Output the [X, Y] coordinate of the center of the cell containing the given text.  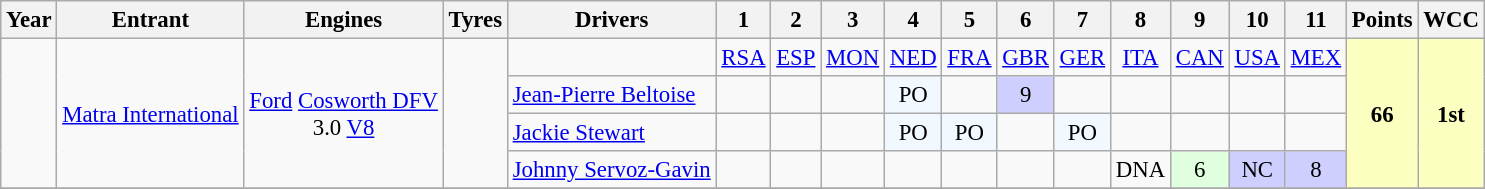
DNA [1140, 170]
GBR [1026, 58]
Drivers [612, 20]
7 [1082, 20]
Entrant [150, 20]
Johnny Servoz-Gavin [612, 170]
Year [29, 20]
MON [853, 58]
USA [1257, 58]
Jackie Stewart [612, 133]
GER [1082, 58]
Points [1382, 20]
NED [914, 58]
2 [796, 20]
Matra International [150, 114]
66 [1382, 114]
CAN [1200, 58]
5 [970, 20]
1st [1451, 114]
WCC [1451, 20]
ITA [1140, 58]
3 [853, 20]
1 [744, 20]
RSA [744, 58]
FRA [970, 58]
NC [1257, 170]
10 [1257, 20]
Jean-Pierre Beltoise [612, 95]
Ford Cosworth DFV 3.0 V8 [344, 114]
MEX [1316, 58]
ESP [796, 58]
Tyres [475, 20]
11 [1316, 20]
4 [914, 20]
Engines [344, 20]
